Extract the [X, Y] coordinate from the center of the cell holding the provided text.  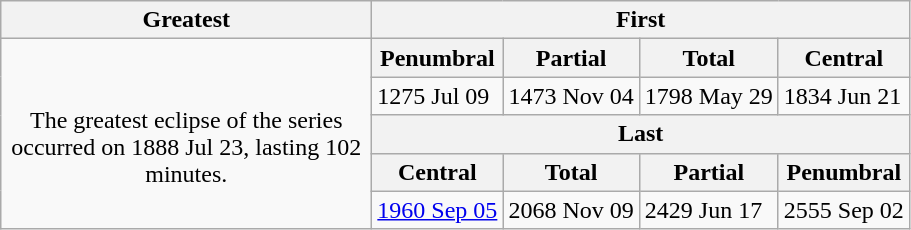
2429 Jun 17 [708, 210]
First [641, 20]
Greatest [186, 20]
The greatest eclipse of the series occurred on 1888 Jul 23, lasting 102 minutes. [186, 134]
1960 Sep 05 [438, 210]
1473 Nov 04 [571, 96]
2555 Sep 02 [844, 210]
1798 May 29 [708, 96]
2068 Nov 09 [571, 210]
1275 Jul 09 [438, 96]
Last [641, 134]
1834 Jun 21 [844, 96]
